Return [X, Y] of the center of cell containing provided text 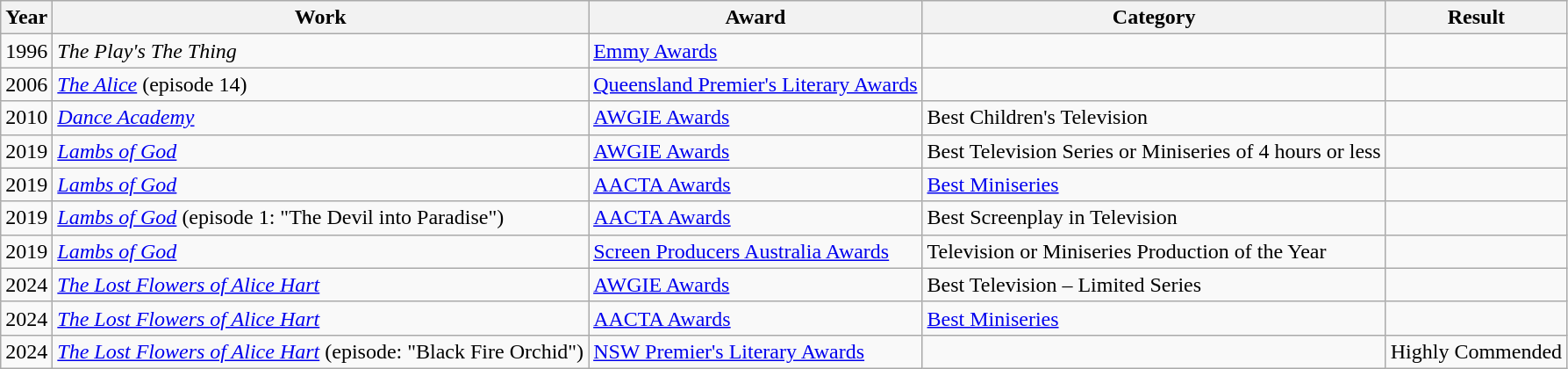
Best Children's Television [1154, 118]
Queensland Premier's Literary Awards [755, 84]
Emmy Awards [755, 51]
Award [755, 18]
Television or Miniseries Production of the Year [1154, 251]
Result [1476, 18]
Category [1154, 18]
The Alice (episode 14) [321, 84]
NSW Premier's Literary Awards [755, 351]
Work [321, 18]
Best Television Series or Miniseries of 4 hours or less [1154, 151]
Best Television – Limited Series [1154, 285]
The Play's The Thing [321, 51]
Dance Academy [321, 118]
Lambs of God (episode 1: "The Devil into Paradise") [321, 218]
Screen Producers Australia Awards [755, 251]
2010 [26, 118]
The Lost Flowers of Alice Hart (episode: "Black Fire Orchid") [321, 351]
2006 [26, 84]
Highly Commended [1476, 351]
1996 [26, 51]
Year [26, 18]
Best Screenplay in Television [1154, 218]
